Provide the [x, y] coordinate of the cell's center where the given text is located.  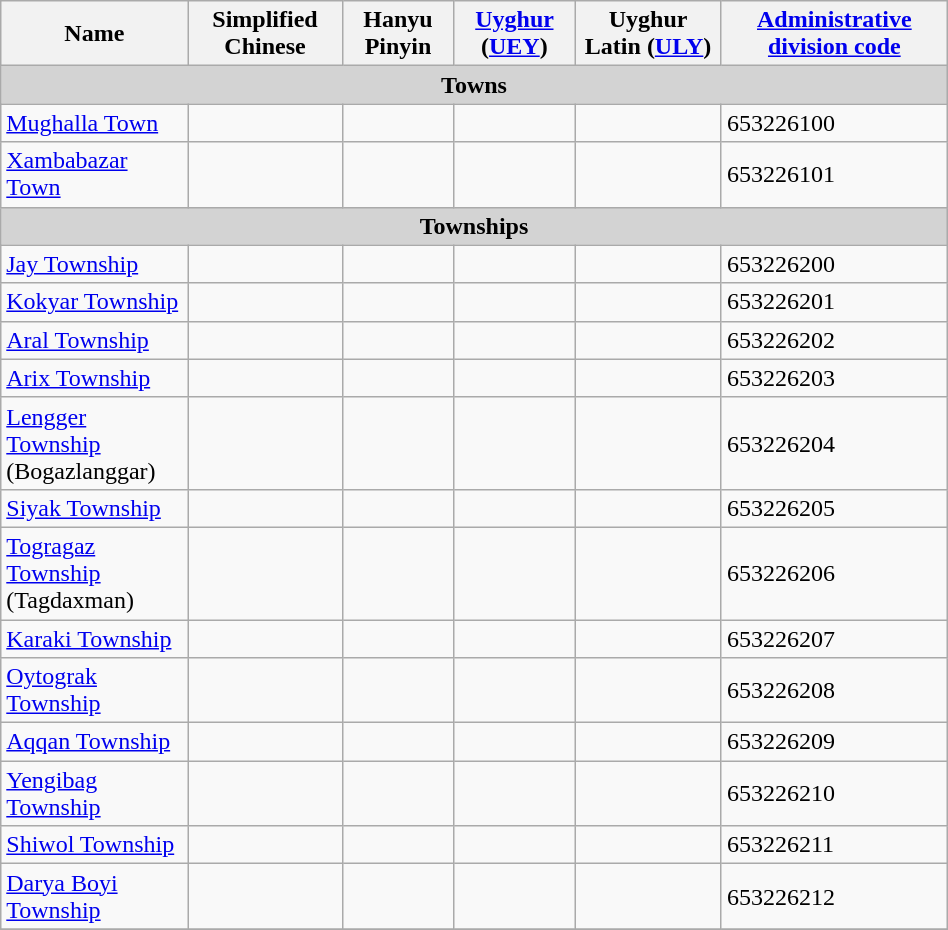
Administrative division code [834, 34]
653226204 [834, 443]
Darya Boyi Township [94, 896]
Togragaz Township(Tagdaxman) [94, 573]
Kokyar Township [94, 302]
653226208 [834, 690]
653226207 [834, 639]
653226211 [834, 845]
Uyghur Latin (ULY) [648, 34]
653226100 [834, 123]
653226210 [834, 794]
653226212 [834, 896]
653226205 [834, 508]
Mughalla Town [94, 123]
Oytograk Township [94, 690]
Shiwol Township [94, 845]
653226101 [834, 174]
Aral Township [94, 340]
653226200 [834, 264]
Townships [474, 226]
Towns [474, 85]
Lengger Township(Bogazlanggar) [94, 443]
Arix Township [94, 378]
Uyghur (UEY) [514, 34]
Siyak Township [94, 508]
Hanyu Pinyin [398, 34]
Yengibag Township [94, 794]
Simplified Chinese [265, 34]
Xambabazar Town [94, 174]
653226209 [834, 742]
653226202 [834, 340]
Name [94, 34]
653226201 [834, 302]
Jay Township [94, 264]
653226203 [834, 378]
Aqqan Township [94, 742]
Karaki Township [94, 639]
653226206 [834, 573]
